Capture the cell that displays the provided text and extract its [x, y] central coordinate. 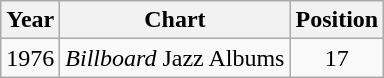
1976 [30, 58]
17 [337, 58]
Billboard Jazz Albums [175, 58]
Chart [175, 20]
Year [30, 20]
Position [337, 20]
